Provide the [x, y] coordinate of the cell's center where the given text is located.  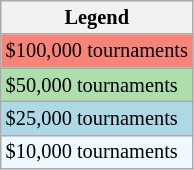
Legend [97, 17]
$100,000 tournaments [97, 51]
$50,000 tournaments [97, 85]
$25,000 tournaments [97, 118]
$10,000 tournaments [97, 152]
